Detect which cell encompasses the target text, then output its (X, Y) center coordinate. 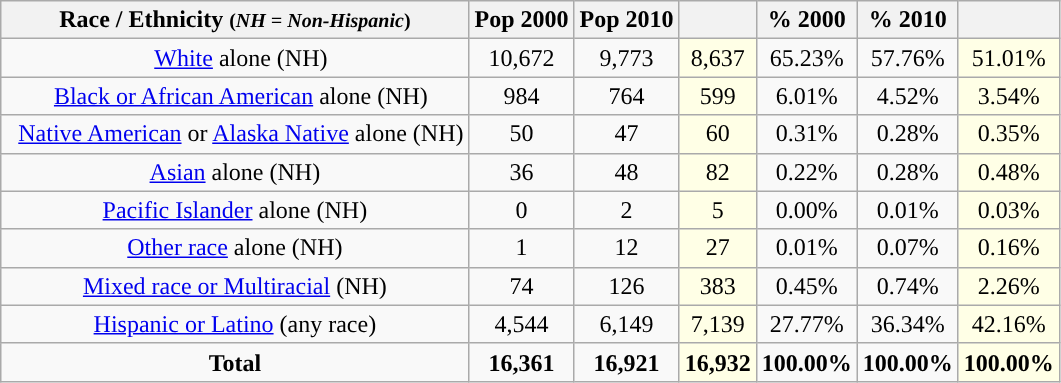
764 (626, 96)
36 (522, 172)
7,139 (718, 324)
27.77% (806, 324)
6,149 (626, 324)
6.01% (806, 96)
65.23% (806, 58)
Asian alone (NH) (235, 172)
Pacific Islander alone (NH) (235, 210)
3.54% (1008, 96)
984 (522, 96)
9,773 (626, 58)
Other race alone (NH) (235, 248)
0.31% (806, 134)
82 (718, 172)
60 (718, 134)
599 (718, 96)
4.52% (908, 96)
0.03% (1008, 210)
0.74% (908, 286)
50 (522, 134)
Black or African American alone (NH) (235, 96)
Mixed race or Multiracial (NH) (235, 286)
Native American or Alaska Native alone (NH) (235, 134)
Total (235, 362)
0.22% (806, 172)
5 (718, 210)
126 (626, 286)
12 (626, 248)
1 (522, 248)
0.00% (806, 210)
47 (626, 134)
16,921 (626, 362)
48 (626, 172)
383 (718, 286)
36.34% (908, 324)
16,932 (718, 362)
4,544 (522, 324)
2.26% (1008, 286)
0.35% (1008, 134)
10,672 (522, 58)
% 2010 (908, 20)
42.16% (1008, 324)
White alone (NH) (235, 58)
2 (626, 210)
8,637 (718, 58)
51.01% (1008, 58)
27 (718, 248)
Pop 2000 (522, 20)
0.45% (806, 286)
57.76% (908, 58)
16,361 (522, 362)
Hispanic or Latino (any race) (235, 324)
0.07% (908, 248)
0.48% (1008, 172)
74 (522, 286)
% 2000 (806, 20)
0.16% (1008, 248)
Pop 2010 (626, 20)
Race / Ethnicity (NH = Non-Hispanic) (235, 20)
0 (522, 210)
